For the text-containing cell, return its midpoint in [x, y] coordinate format. 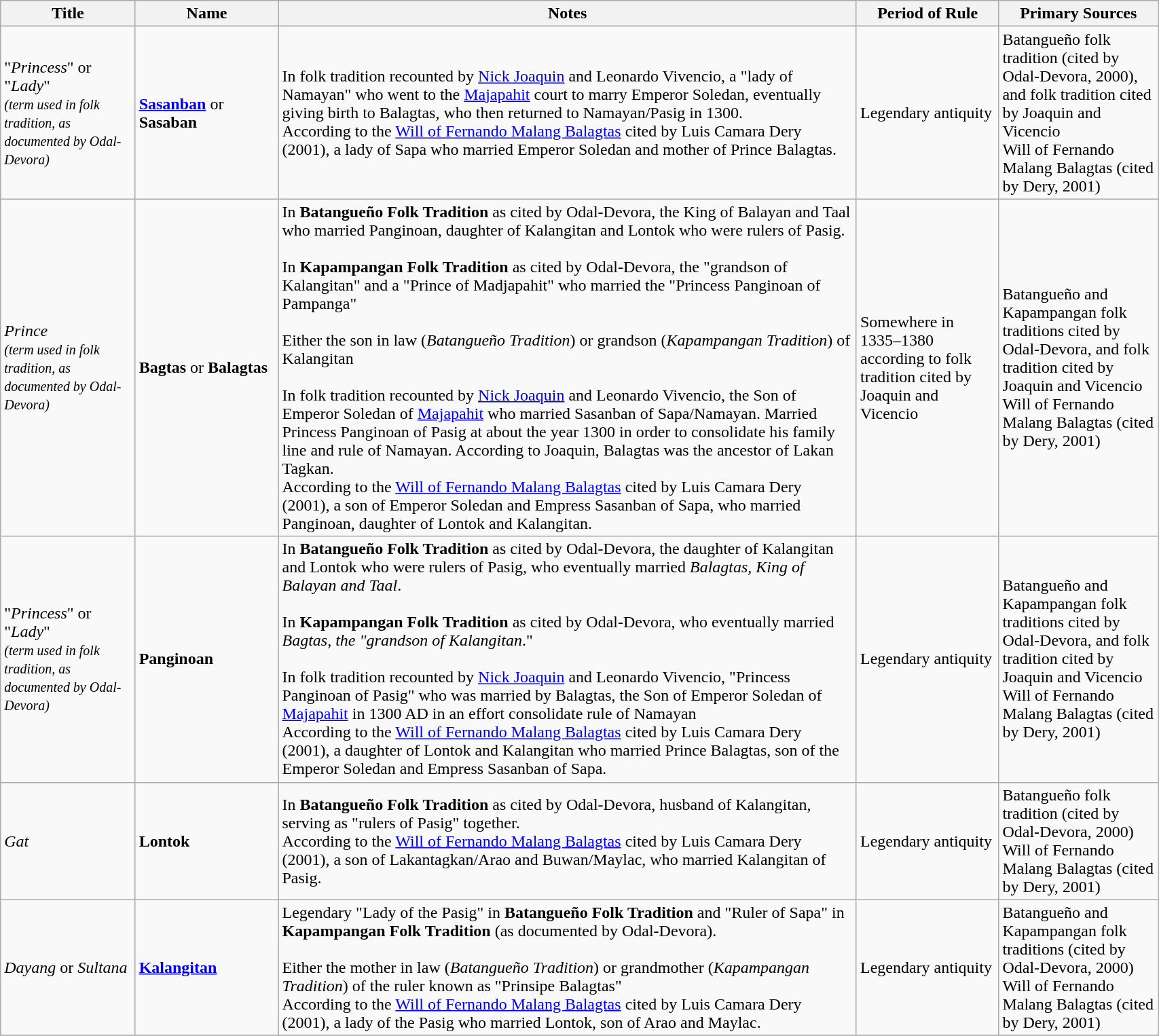
Bagtas or Balagtas [206, 368]
Title [68, 14]
Kalangitan [206, 967]
Batangueño folk tradition (cited by Odal-Devora, 2000)Will of Fernando Malang Balagtas (cited by Dery, 2001) [1078, 840]
Primary Sources [1078, 14]
Name [206, 14]
Dayang or Sultana [68, 967]
Sasanban or Sasaban [206, 113]
Gat [68, 840]
Somewhere in 1335–1380 according to folk tradition cited by Joaquin and Vicencio [927, 368]
Period of Rule [927, 14]
Panginoan [206, 659]
Notes [568, 14]
Batangueño and Kapampangan folk traditions (cited by Odal-Devora, 2000)Will of Fernando Malang Balagtas (cited by Dery, 2001) [1078, 967]
Lontok [206, 840]
Prince(term used in folk tradition, as documented by Odal-Devora) [68, 368]
